Scan for the cell matching the given text and deliver its [X, Y] coordinate at center. 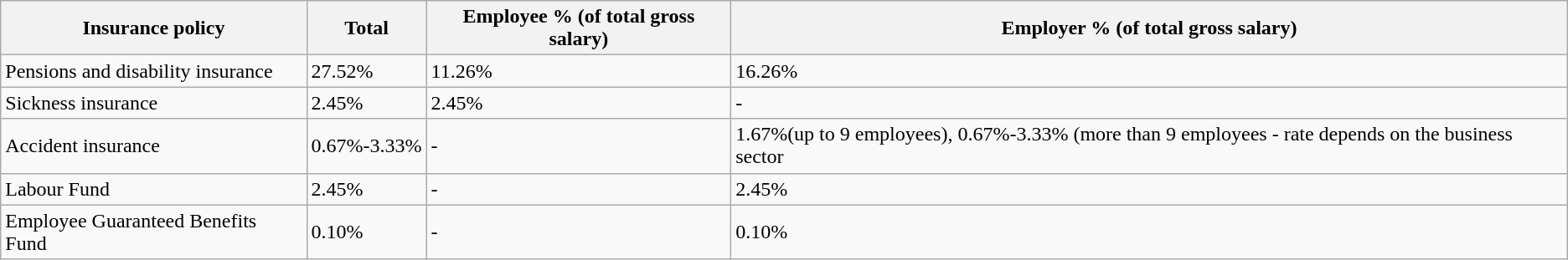
Accident insurance [154, 145]
0.67%-3.33% [367, 145]
Employer % (of total gross salary) [1149, 28]
27.52% [367, 71]
16.26% [1149, 71]
Total [367, 28]
11.26% [579, 71]
Sickness insurance [154, 103]
1.67%(up to 9 employees), 0.67%-3.33% (more than 9 employees - rate depends on the business sector [1149, 145]
Pensions and disability insurance [154, 71]
Labour Fund [154, 189]
Employee % (of total gross salary) [579, 28]
Employee Guaranteed Benefits Fund [154, 232]
Insurance policy [154, 28]
